From the cell containing the given text, extract its center point as [X, Y] coordinate. 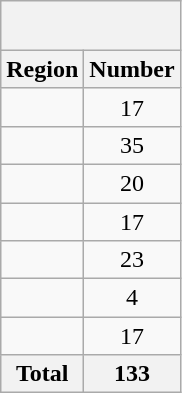
35 [132, 145]
Total [42, 374]
23 [132, 260]
4 [132, 298]
20 [132, 183]
133 [132, 374]
Region [42, 69]
Number [132, 69]
